For the text-containing cell, return its midpoint in [X, Y] coordinate format. 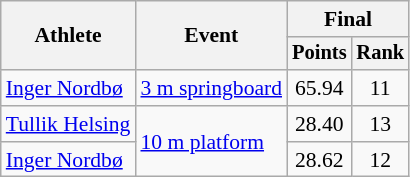
13 [380, 124]
11 [380, 88]
3 m springboard [211, 88]
Final [348, 19]
10 m platform [211, 142]
Tullik Helsing [68, 124]
Event [211, 36]
Inger Nordbø [68, 88]
Points [319, 54]
28.40 [319, 124]
Rank [380, 54]
65.94 [319, 88]
Athlete [68, 36]
